Return the (X, Y) coordinate for the center point of the cell that contains the specified text.  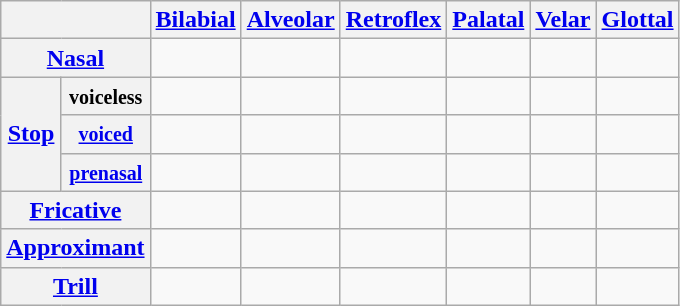
prenasal (106, 172)
Fricative (76, 210)
Stop (32, 134)
voiceless (106, 96)
Retroflex (394, 20)
voiced (106, 134)
Alveolar (290, 20)
Palatal (488, 20)
Bilabial (196, 20)
Trill (76, 286)
Velar (563, 20)
Nasal (76, 58)
Glottal (638, 20)
Approximant (76, 248)
